From the cell containing the given text, extract its center point as (x, y) coordinate. 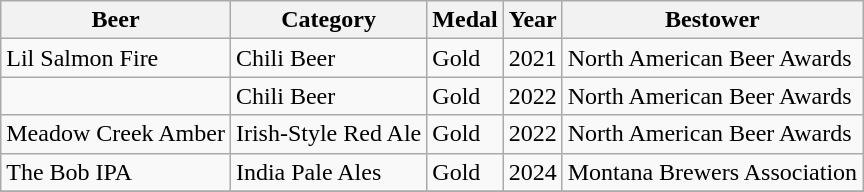
Bestower (712, 20)
Lil Salmon Fire (116, 58)
2021 (532, 58)
Meadow Creek Amber (116, 134)
India Pale Ales (328, 172)
Montana Brewers Association (712, 172)
Irish-Style Red Ale (328, 134)
Beer (116, 20)
Medal (465, 20)
The Bob IPA (116, 172)
2024 (532, 172)
Category (328, 20)
Year (532, 20)
